Pinpoint the cell where the given text exists, returning its [X, Y] midpoint coordinate. 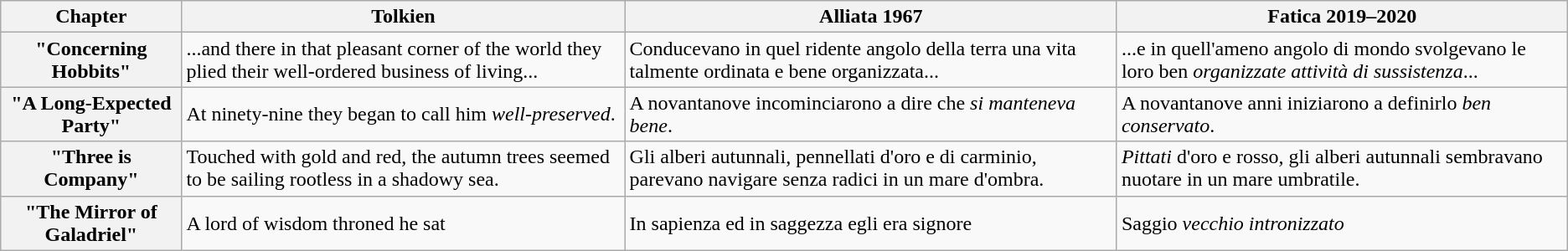
Alliata 1967 [871, 17]
At ninety-nine they began to call him well-preserved. [404, 114]
A novantanove incominciarono a dire che si manteneva bene. [871, 114]
"The Mirror of Galadriel" [91, 223]
Pittati d'oro e rosso, gli alberi autunnali sembravano nuotare in un mare umbratile. [1342, 169]
"A Long-Expected Party" [91, 114]
Gli alberi autunnali, pennellati d'oro e di carminio, parevano navigare senza radici in un mare d'ombra. [871, 169]
Tolkien [404, 17]
In sapienza ed in saggezza egli era signore [871, 223]
...and there in that pleasant corner of the world they plied their well-ordered business of living... [404, 60]
...e in quell'ameno angolo di mondo svolgevano le loro ben organizzate attività di sussistenza... [1342, 60]
"Concerning Hobbits" [91, 60]
Conducevano in quel ridente angolo della terra una vita talmente ordinata e bene organizzata... [871, 60]
A novantanove anni iniziarono a definirlo ben conservato. [1342, 114]
Saggio vecchio intronizzato [1342, 223]
Fatica 2019–2020 [1342, 17]
"Three is Company" [91, 169]
Touched with gold and red, the autumn trees seemed to be sailing rootless in a shadowy sea. [404, 169]
A lord of wisdom throned he sat [404, 223]
Chapter [91, 17]
